Determine the [X, Y] coordinate at the center of the cell enclosing the given text.  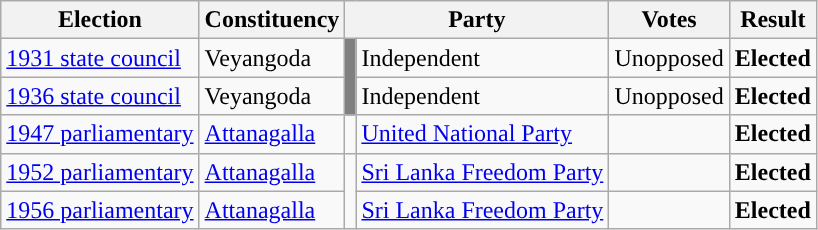
1931 state council [100, 58]
1956 parliamentary [100, 210]
Election [100, 20]
Votes [669, 20]
Party [477, 20]
Result [772, 20]
United National Party [482, 134]
1952 parliamentary [100, 172]
Constituency [272, 20]
1936 state council [100, 96]
1947 parliamentary [100, 134]
